Scan for the cell matching the given text and deliver its (X, Y) coordinate at center. 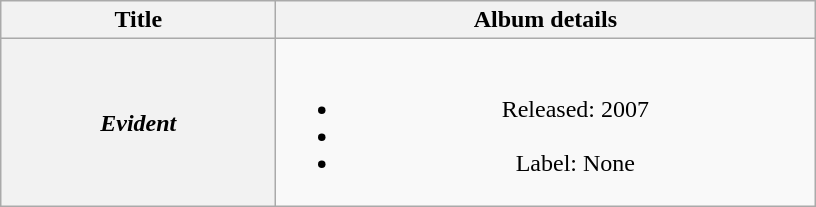
Title (138, 20)
Album details (546, 20)
Released: 2007Label: None (546, 122)
Evident (138, 122)
